From the cell containing the given text, extract its center point as (x, y) coordinate. 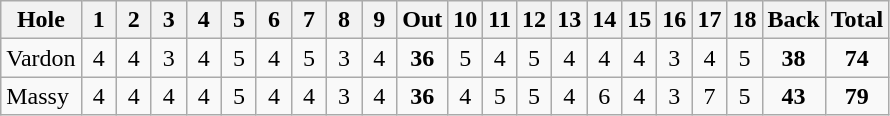
9 (380, 20)
Massy (41, 96)
38 (794, 58)
13 (570, 20)
17 (710, 20)
43 (794, 96)
18 (744, 20)
Hole (41, 20)
Out (422, 20)
1 (98, 20)
Back (794, 20)
79 (857, 96)
14 (604, 20)
Total (857, 20)
2 (134, 20)
16 (674, 20)
74 (857, 58)
11 (500, 20)
12 (534, 20)
8 (344, 20)
Vardon (41, 58)
15 (640, 20)
10 (466, 20)
